Pinpoint the cell where the given text exists, returning its (x, y) midpoint coordinate. 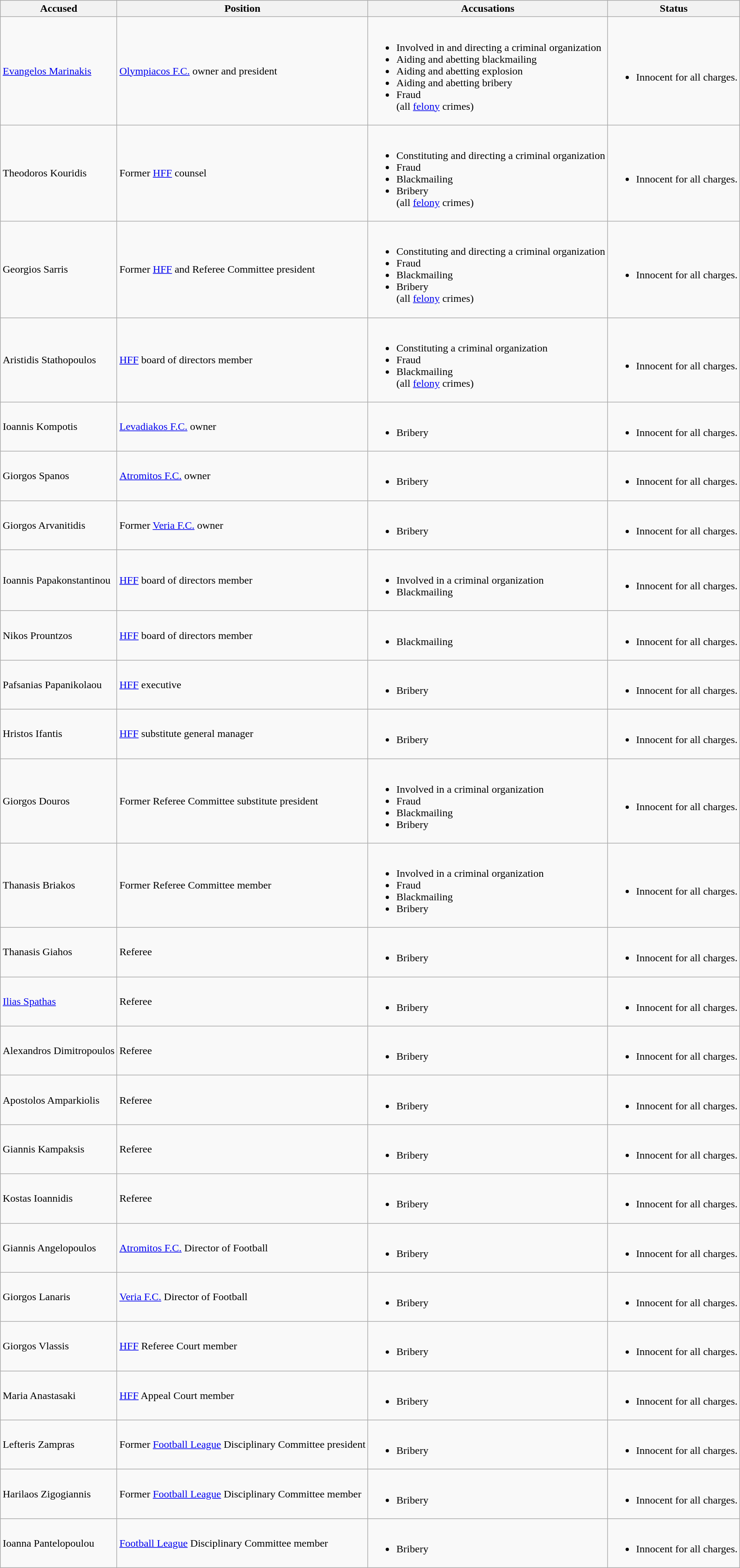
Apostolos Amparkiolis (59, 1100)
Ioanna Pantelopoulou (59, 1543)
Giorgos Lanaris (59, 1297)
Alexandros Dimitropoulos (59, 1051)
Veria F.C. Director of Football (242, 1297)
Nikos Prountzos (59, 635)
Ioannis Kompotis (59, 427)
Thanasis Giahos (59, 952)
Kostas Ioannidis (59, 1199)
Status (674, 9)
Thanasis Briakos (59, 885)
Levadiakos F.C. owner (242, 427)
Ilias Spathas (59, 1002)
Constituting a criminal organizationFraudBlackmailing (all felony crimes) (488, 360)
Involved in a criminal organizationBlackmailing (488, 580)
Former Referee Committee substitute president (242, 801)
Giannis Angelopoulos (59, 1247)
Former HFF and Referee Committee president (242, 269)
Ioannis Papakonstantinou (59, 580)
Giorgos Arvanitidis (59, 525)
Accused (59, 9)
Giorgos Vlassis (59, 1346)
Football League Disciplinary Committee member (242, 1543)
Maria Anastasaki (59, 1396)
Georgios Sarris (59, 269)
HFF Referee Court member (242, 1346)
Giorgos Douros (59, 801)
HFF Appeal Court member (242, 1396)
Harilaos Zigogiannis (59, 1494)
Former Football League Disciplinary Committee president (242, 1444)
Accusations (488, 9)
Aristidis Stathopoulos (59, 360)
Atromitos F.C. Director of Football (242, 1247)
Theodoros Kouridis (59, 173)
Former Veria F.C. owner (242, 525)
Olympiacos F.C. owner and president (242, 71)
Evangelos Marinakis (59, 71)
Blackmailing (488, 635)
Former HFF counsel (242, 173)
Former Referee Committee member (242, 885)
Pafsanias Papanikolaou (59, 685)
HFF executive (242, 685)
Giorgos Spanos (59, 476)
HFF substitute general manager (242, 733)
Former Football League Disciplinary Committee member (242, 1494)
Atromitos F.C. owner (242, 476)
Position (242, 9)
Lefteris Zampras (59, 1444)
Giannis Kampaksis (59, 1149)
Hristos Ifantis (59, 733)
